Capture the cell that displays the provided text and extract its [X, Y] central coordinate. 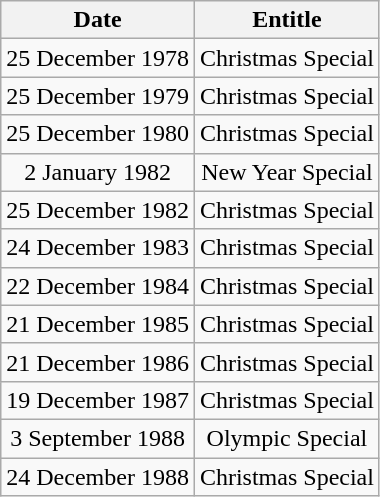
25 December 1979 [98, 96]
3 September 1988 [98, 438]
21 December 1985 [98, 324]
24 December 1988 [98, 477]
19 December 1987 [98, 400]
21 December 1986 [98, 362]
24 December 1983 [98, 248]
22 December 1984 [98, 286]
25 December 1982 [98, 210]
25 December 1978 [98, 58]
Entitle [286, 20]
Date [98, 20]
2 January 1982 [98, 172]
Olympic Special [286, 438]
25 December 1980 [98, 134]
New Year Special [286, 172]
